Provide the (x, y) coordinate of the cell's center where the given text is located.  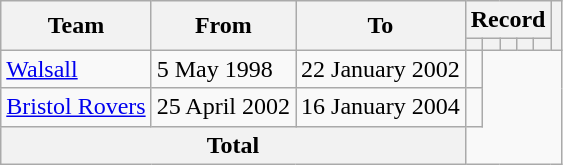
To (381, 26)
Walsall (76, 69)
22 January 2002 (381, 69)
From (223, 26)
Team (76, 26)
Record (508, 20)
16 January 2004 (381, 107)
Total (234, 145)
5 May 1998 (223, 69)
25 April 2002 (223, 107)
Bristol Rovers (76, 107)
